Find where the given text appears and provide that cell's center as [x, y] coordinate. 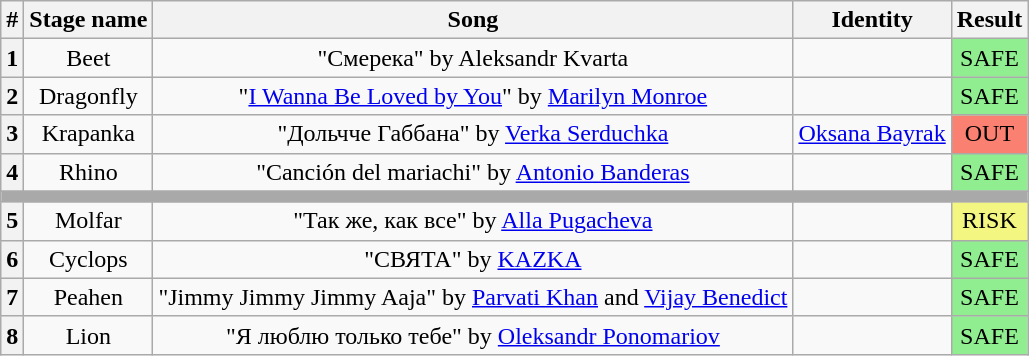
"Я люблю только тебе" by Oleksandr Ponomariov [473, 335]
3 [12, 134]
8 [12, 335]
1 [12, 58]
"Так же, как все" by Alla Pugacheva [473, 221]
Song [473, 20]
Cyclops [88, 259]
6 [12, 259]
Beet [88, 58]
4 [12, 172]
OUT [989, 134]
"Jimmy Jimmy Jimmy Aaja" by Parvati Khan and Vijay Benedict [473, 297]
Result [989, 20]
Stage name [88, 20]
Oksana Bayrak [872, 134]
Krapanka [88, 134]
# [12, 20]
Lion [88, 335]
"I Wanna Be Loved by You" by Marilyn Monroe [473, 96]
"Смерека" by Aleksandr Kvarta [473, 58]
Peahen [88, 297]
"Canción del mariachi" by Antonio Banderas [473, 172]
"Дольчче Габбана" by Verka Serduchka [473, 134]
7 [12, 297]
Identity [872, 20]
Dragonfly [88, 96]
5 [12, 221]
"СВЯТА" by KAZKA [473, 259]
Rhino [88, 172]
2 [12, 96]
Molfar [88, 221]
RISK [989, 221]
